Search for the cell housing the specified text and yield its [x, y] center coordinate. 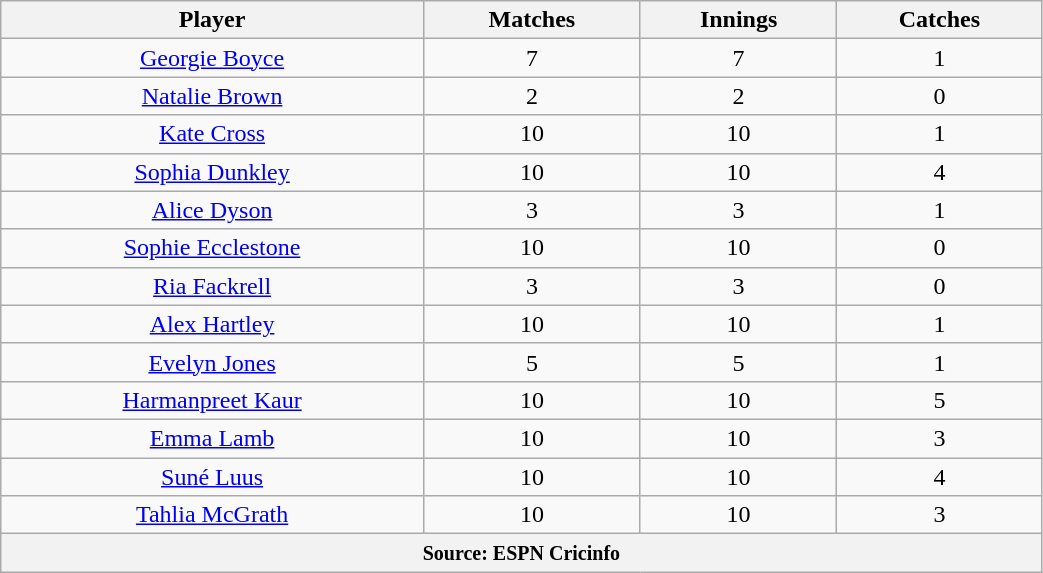
Ria Fackrell [212, 286]
Natalie Brown [212, 96]
Catches [940, 20]
Emma Lamb [212, 438]
Alex Hartley [212, 324]
Harmanpreet Kaur [212, 400]
Innings [738, 20]
Evelyn Jones [212, 362]
Alice Dyson [212, 210]
Georgie Boyce [212, 58]
Kate Cross [212, 134]
Sophie Ecclestone [212, 248]
Source: ESPN Cricinfo [522, 553]
Matches [532, 20]
Player [212, 20]
Sophia Dunkley [212, 172]
Tahlia McGrath [212, 515]
Suné Luus [212, 477]
